Detect which cell encompasses the target text, then output its (x, y) center coordinate. 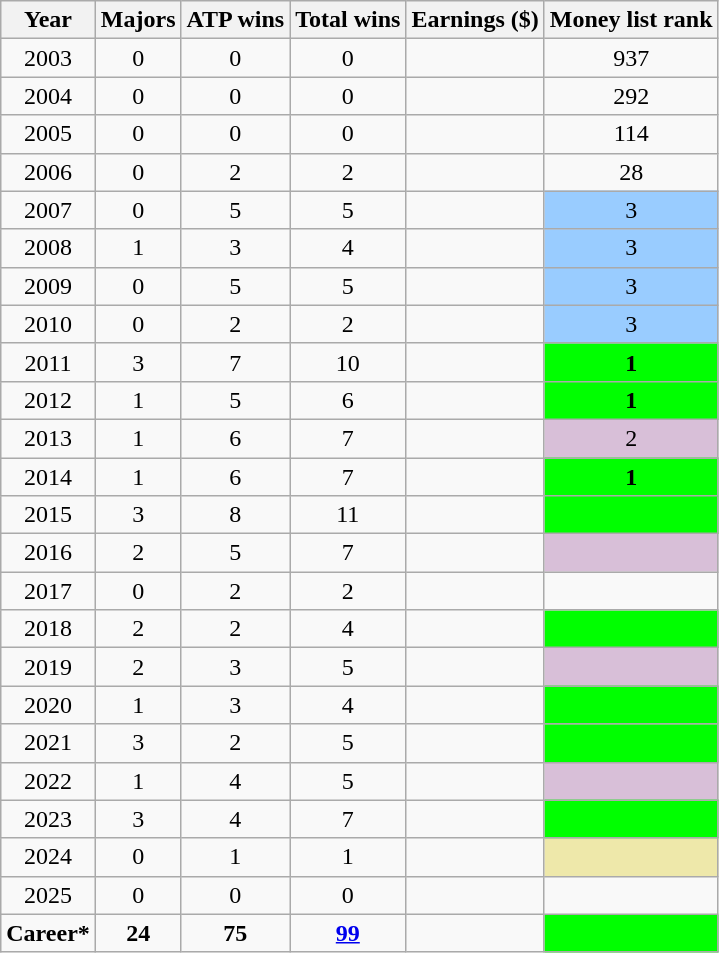
114 (631, 134)
2025 (48, 895)
2022 (48, 781)
292 (631, 96)
Year (48, 20)
2017 (48, 591)
75 (236, 933)
2006 (48, 172)
Money list rank (631, 20)
Majors (138, 20)
10 (348, 362)
2011 (48, 362)
11 (348, 515)
2007 (48, 210)
Total wins (348, 20)
2024 (48, 857)
2018 (48, 629)
2020 (48, 705)
2014 (48, 477)
8 (236, 515)
2003 (48, 58)
2008 (48, 248)
2023 (48, 819)
ATP wins (236, 20)
99 (348, 933)
2004 (48, 96)
2016 (48, 553)
2019 (48, 667)
2009 (48, 286)
2010 (48, 324)
2021 (48, 743)
2013 (48, 438)
24 (138, 933)
Earnings ($) (475, 20)
2015 (48, 515)
2012 (48, 400)
2005 (48, 134)
28 (631, 172)
Career* (48, 933)
937 (631, 58)
